Extract the [x, y] coordinate from the center of the cell holding the provided text.  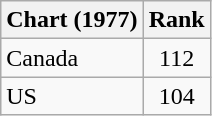
Chart (1977) [72, 20]
Canada [72, 58]
112 [176, 58]
Rank [176, 20]
104 [176, 96]
US [72, 96]
